Output the (X, Y) coordinate of the center of the cell containing the given text.  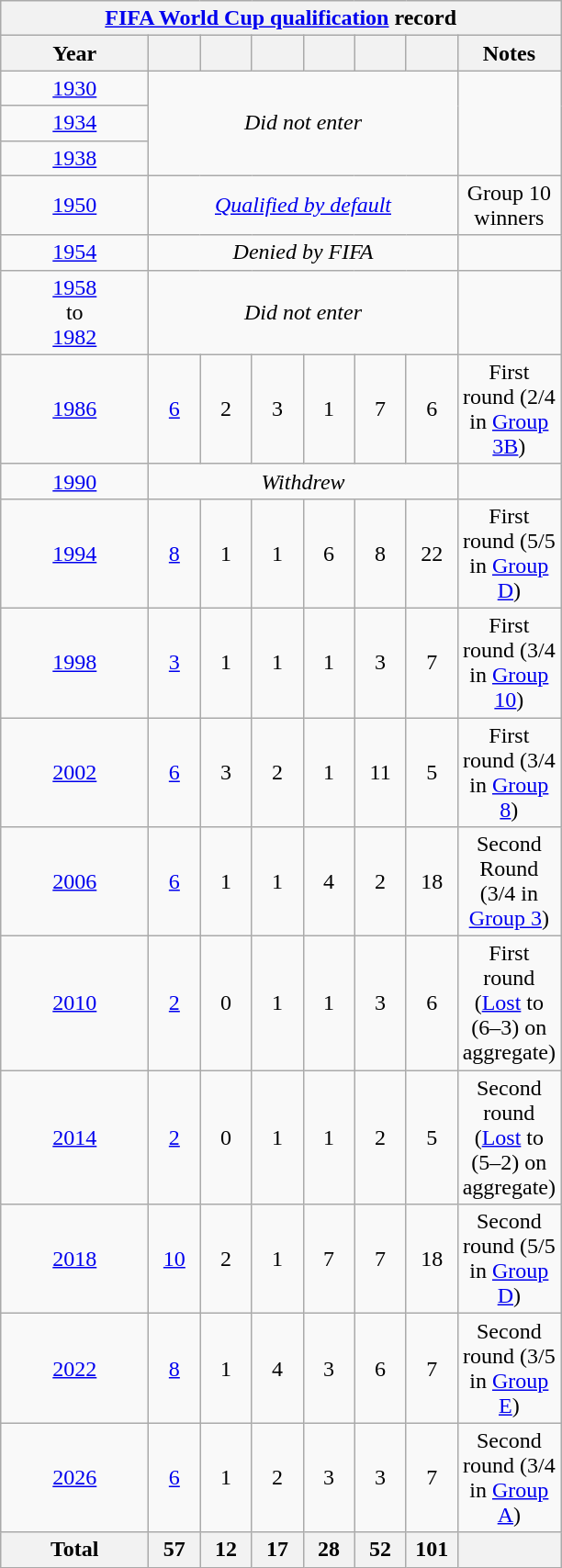
First round (2/4 in Group 3B) (509, 409)
Second Round (3/4 in Group 3) (509, 881)
Denied by FIFA (303, 252)
Qualified by default (303, 206)
Second round (3/4 in Group A) (509, 1478)
101 (432, 1550)
1934 (75, 123)
FIFA World Cup qualification record (281, 18)
2010 (75, 1003)
2006 (75, 881)
2002 (75, 773)
1998 (75, 663)
22 (432, 553)
12 (226, 1550)
52 (380, 1550)
1986 (75, 409)
Group 10 winners (509, 206)
10 (174, 1260)
1958to 1982 (75, 312)
Withdrew (303, 481)
1994 (75, 553)
11 (380, 773)
First round (3/4 in Group 8) (509, 773)
Year (75, 53)
Notes (509, 53)
28 (329, 1550)
1950 (75, 206)
1954 (75, 252)
2014 (75, 1137)
1930 (75, 88)
2022 (75, 1368)
1990 (75, 481)
Second round (5/5 in Group D) (509, 1260)
1938 (75, 158)
17 (277, 1550)
Second round (Lost to (5–2) on aggregate) (509, 1137)
2018 (75, 1260)
First round (3/4 in Group 10) (509, 663)
Second round (3/5 in Group E) (509, 1368)
2026 (75, 1478)
Total (75, 1550)
First round (5/5 in Group D) (509, 553)
57 (174, 1550)
First round (Lost to (6–3) on aggregate) (509, 1003)
